Locate the cell with the specified text and output its [X, Y] center coordinate. 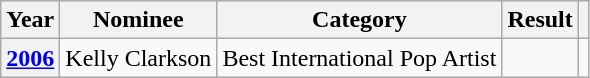
Nominee [138, 20]
Category [360, 20]
Best International Pop Artist [360, 58]
Result [540, 20]
2006 [30, 58]
Year [30, 20]
Kelly Clarkson [138, 58]
